Provide the (X, Y) coordinate of the cell's center where the given text is located.  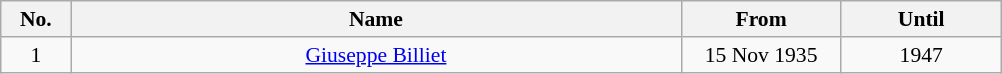
Name (376, 19)
1 (36, 55)
1947 (921, 55)
From (761, 19)
Until (921, 19)
Giuseppe Billiet (376, 55)
15 Nov 1935 (761, 55)
No. (36, 19)
